For the text-containing cell, return its midpoint in (X, Y) coordinate format. 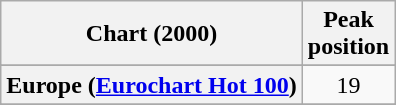
Chart (2000) (152, 34)
Europe (Eurochart Hot 100) (152, 85)
19 (348, 85)
Peakposition (348, 34)
